Provide the [X, Y] coordinate of the cell's center where the given text is located.  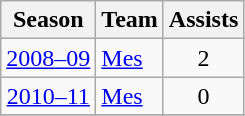
Season [48, 20]
Team [130, 20]
2010–11 [48, 96]
0 [203, 96]
Assists [203, 20]
2008–09 [48, 58]
2 [203, 58]
